Locate the cell with the specified text and output its (X, Y) center coordinate. 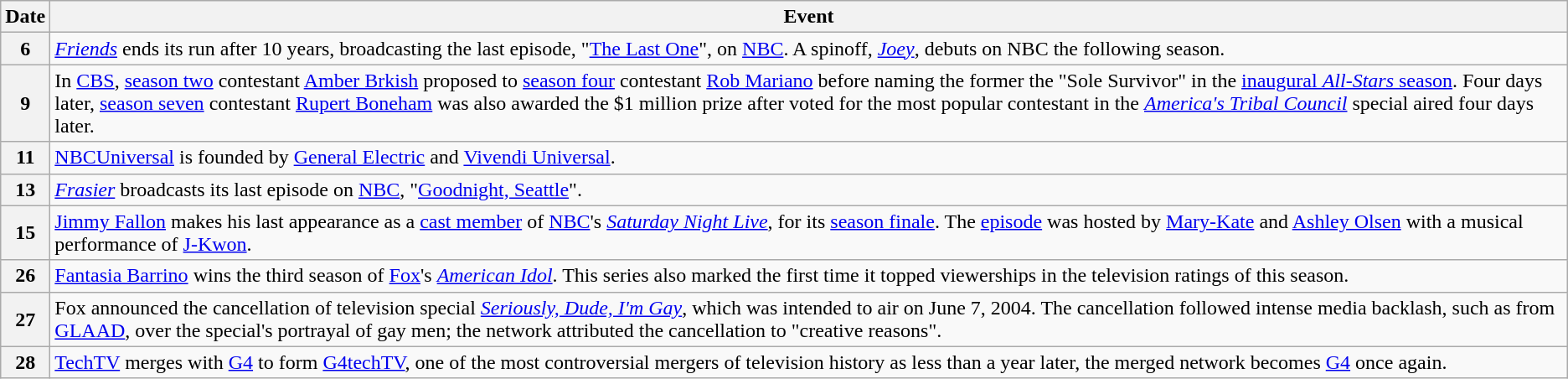
13 (25, 189)
Friends ends its run after 10 years, broadcasting the last episode, "The Last One", on NBC. A spinoff, Joey, debuts on NBC the following season. (809, 49)
NBCUniversal is founded by General Electric and Vivendi Universal. (809, 158)
Date (25, 17)
27 (25, 319)
6 (25, 49)
28 (25, 362)
9 (25, 103)
Event (809, 17)
11 (25, 158)
26 (25, 276)
15 (25, 233)
Frasier broadcasts its last episode on NBC, "Goodnight, Seattle". (809, 189)
